Provide the (x, y) coordinate of the cell's center where the given text is located.  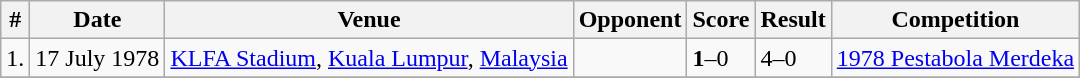
Competition (955, 20)
KLFA Stadium, Kuala Lumpur, Malaysia (369, 58)
Date (98, 20)
1. (16, 58)
1–0 (721, 58)
Venue (369, 20)
1978 Pestabola Merdeka (955, 58)
Score (721, 20)
# (16, 20)
17 July 1978 (98, 58)
Result (793, 20)
4–0 (793, 58)
Opponent (630, 20)
